Return (X, Y) of the center of cell containing provided text 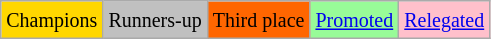
Runners-up (155, 20)
Promoted (354, 20)
Relegated (444, 20)
Champions (52, 20)
Third place (258, 20)
